For the text-containing cell, return its midpoint in [x, y] coordinate format. 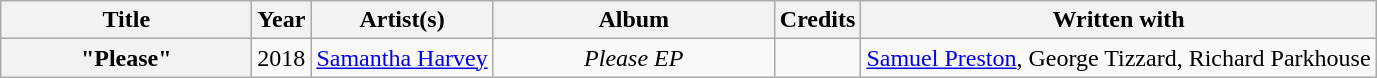
Title [126, 20]
Album [634, 20]
2018 [282, 58]
Please EP [634, 58]
Artist(s) [402, 20]
Year [282, 20]
"Please" [126, 58]
Written with [1118, 20]
Samuel Preston, George Tizzard, Richard Parkhouse [1118, 58]
Samantha Harvey [402, 58]
Credits [818, 20]
